Provide the (x, y) coordinate of the cell's center where the given text is located.  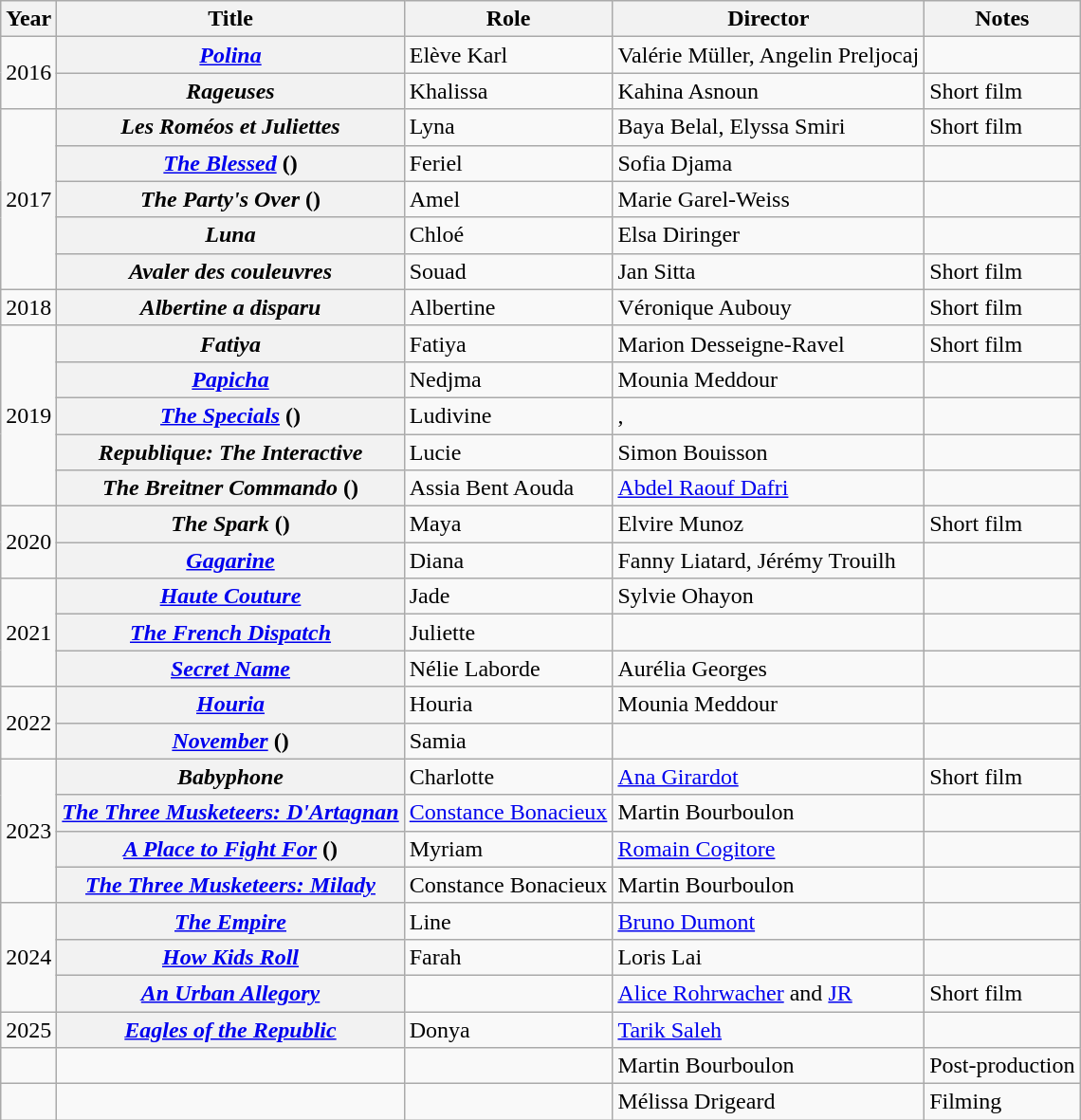
Amel (508, 199)
Simon Bouisson (768, 452)
Avaler des couleuvres (230, 271)
Alice Rohrwacher and JR (768, 993)
Abdel Raouf Dafri (768, 488)
Albertine a disparu (230, 307)
An Urban Allegory (230, 993)
Papicha (230, 379)
Marie Garel-Weiss (768, 199)
Rageuses (230, 91)
Albertine (508, 307)
2021 (28, 633)
Diana (508, 560)
Babyphone (230, 777)
Filming (1002, 1102)
Marion Desseigne-Ravel (768, 343)
Elève Karl (508, 55)
Gagarine (230, 560)
2016 (28, 73)
Souad (508, 271)
Aurélia Georges (768, 669)
The Blessed () (230, 163)
, (768, 415)
November () (230, 741)
How Kids Roll (230, 957)
Eagles of the Republic (230, 1029)
Nedjma (508, 379)
The Breitner Commando () (230, 488)
Sylvie Ohayon (768, 597)
Mélissa Drigeard (768, 1102)
Feriel (508, 163)
A Place to Fight For () (230, 849)
The Spark () (230, 524)
Khalissa (508, 91)
Year (28, 19)
Director (768, 19)
Title (230, 19)
Maya (508, 524)
Line (508, 921)
2022 (28, 723)
2018 (28, 307)
The Empire (230, 921)
2024 (28, 957)
The Party's Over () (230, 199)
The French Dispatch (230, 633)
Myriam (508, 849)
Republique: The Interactive (230, 452)
Baya Belal, Elyssa Smiri (768, 127)
Véronique Aubouy (768, 307)
The Three Musketeers: Milady (230, 885)
Chloé (508, 235)
Charlotte (508, 777)
Polina (230, 55)
Post-production (1002, 1066)
Bruno Dumont (768, 921)
Tarik Saleh (768, 1029)
Donya (508, 1029)
Elvire Munoz (768, 524)
Elsa Diringer (768, 235)
The Three Musketeers: D'Artagnan (230, 813)
Loris Lai (768, 957)
Jan Sitta (768, 271)
Kahina Asnoun (768, 91)
2020 (28, 542)
Role (508, 19)
Lyna (508, 127)
The Specials () (230, 415)
Valérie Müller, Angelin Preljocaj (768, 55)
Ana Girardot (768, 777)
Sofia Djama (768, 163)
Farah (508, 957)
Notes (1002, 19)
Samia (508, 741)
Luna (230, 235)
2019 (28, 415)
Haute Couture (230, 597)
Romain Cogitore (768, 849)
Fanny Liatard, Jérémy Trouilh (768, 560)
Jade (508, 597)
Les Roméos et Juliettes (230, 127)
2017 (28, 199)
Secret Name (230, 669)
2023 (28, 831)
2025 (28, 1029)
Ludivine (508, 415)
Nélie Laborde (508, 669)
Lucie (508, 452)
Juliette (508, 633)
Assia Bent Aouda (508, 488)
